Output the (x, y) coordinate of the center of the cell containing the given text.  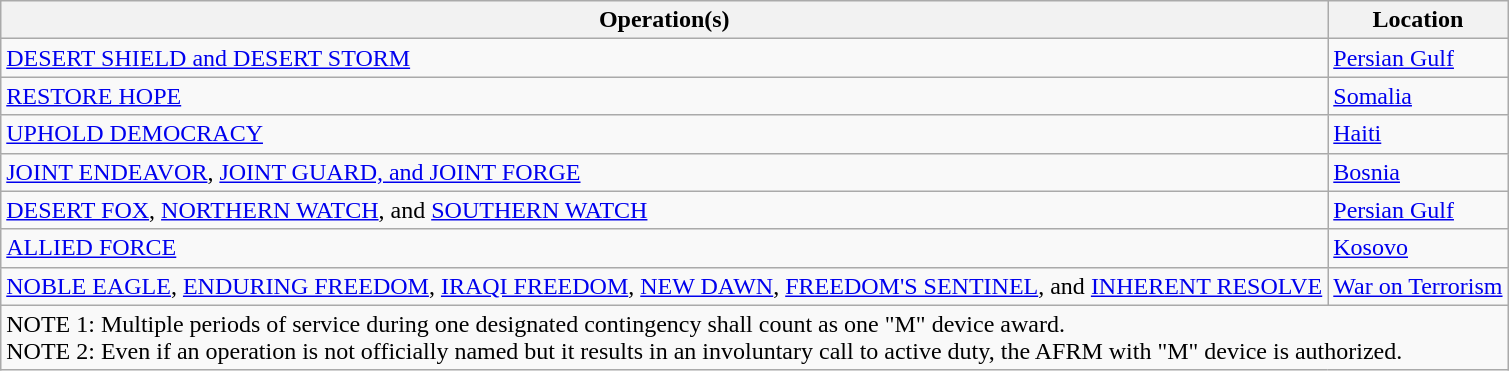
DESERT SHIELD and DESERT STORM (664, 58)
ALLIED FORCE (664, 248)
Bosnia (1418, 172)
War on Terrorism (1418, 286)
Somalia (1418, 96)
Location (1418, 20)
UPHOLD DEMOCRACY (664, 134)
Haiti (1418, 134)
NOBLE EAGLE, ENDURING FREEDOM, IRAQI FREEDOM, NEW DAWN, FREEDOM'S SENTINEL, and INHERENT RESOLVE (664, 286)
RESTORE HOPE (664, 96)
Kosovo (1418, 248)
Operation(s) (664, 20)
DESERT FOX, NORTHERN WATCH, and SOUTHERN WATCH (664, 210)
JOINT ENDEAVOR, JOINT GUARD, and JOINT FORGE (664, 172)
